Scan for the cell matching the given text and deliver its [x, y] coordinate at center. 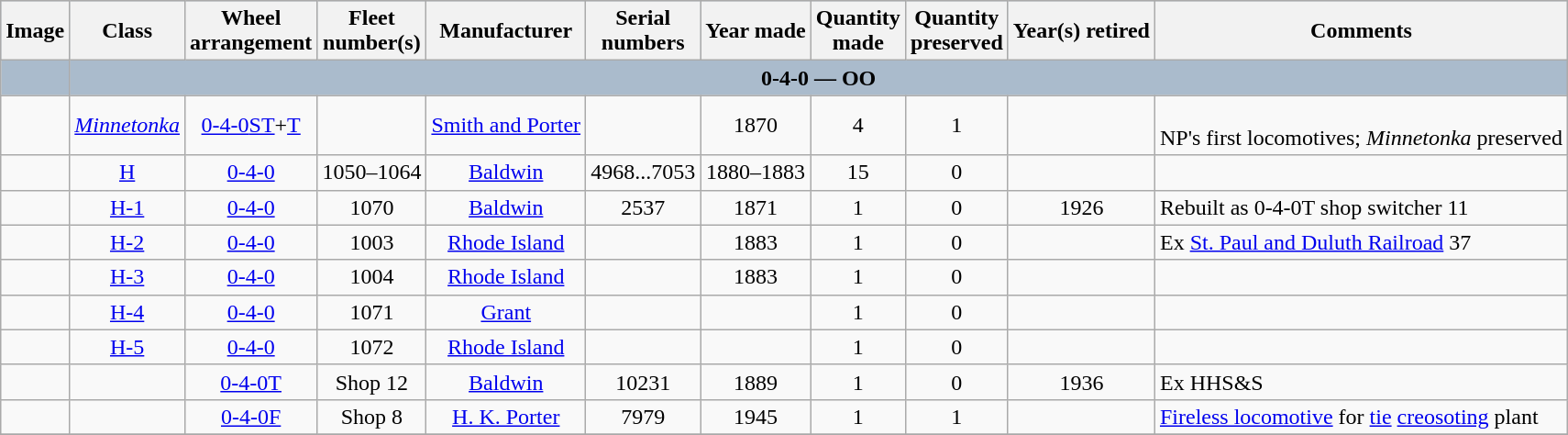
Shop 8 [372, 417]
Fireless locomotive for tie creosoting plant [1361, 417]
Ex St. Paul and Duluth Railroad 37 [1361, 242]
0-4-0ST+T [250, 125]
H-4 [127, 312]
Serialnumbers [644, 31]
0-4-0F [250, 417]
1072 [372, 347]
Year(s) retired [1081, 31]
Shop 12 [372, 382]
Ex HHS&S [1361, 382]
10231 [644, 382]
7979 [644, 417]
1889 [756, 382]
Comments [1361, 31]
Grant [506, 312]
1871 [756, 207]
1050–1064 [372, 173]
H-1 [127, 207]
Minnetonka [127, 125]
1936 [1081, 382]
Smith and Porter [506, 125]
Manufacturer [506, 31]
Image [35, 31]
1926 [1081, 207]
Quantitymade [858, 31]
1004 [372, 277]
0-4-0T [250, 382]
Rebuilt as 0-4-0T shop switcher 11 [1361, 207]
1945 [756, 417]
Wheelarrangement [250, 31]
H. K. Porter [506, 417]
H-2 [127, 242]
1070 [372, 207]
1071 [372, 312]
Fleetnumber(s) [372, 31]
Class [127, 31]
1880–1883 [756, 173]
1003 [372, 242]
Year made [756, 31]
H-5 [127, 347]
H-3 [127, 277]
15 [858, 173]
4 [858, 125]
0-4-0 — OO [819, 78]
H [127, 173]
2537 [644, 207]
NP's first locomotives; Minnetonka preserved [1361, 125]
1870 [756, 125]
4968...7053 [644, 173]
Quantitypreserved [956, 31]
